Find where the given text appears and provide that cell's center as (x, y) coordinate. 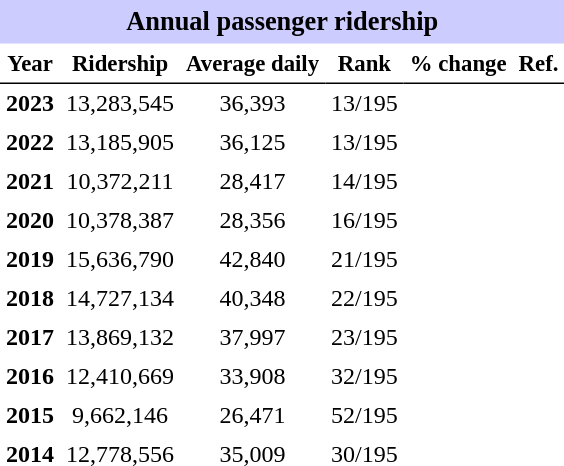
% change (458, 64)
2016 (30, 376)
2015 (30, 416)
2022 (30, 142)
14,727,134 (120, 298)
23/195 (364, 338)
2019 (30, 260)
13,869,132 (120, 338)
32/195 (364, 376)
2017 (30, 338)
2020 (30, 220)
15,636,790 (120, 260)
Ridership (120, 64)
2023 (30, 104)
52/195 (364, 416)
12,410,669 (120, 376)
9,662,146 (120, 416)
16/195 (364, 220)
22/195 (364, 298)
Average daily (252, 64)
40,348 (252, 298)
36,393 (252, 104)
33,908 (252, 376)
36,125 (252, 142)
13,185,905 (120, 142)
Year (30, 64)
21/195 (364, 260)
14/195 (364, 182)
Annual passenger ridership (282, 22)
28,356 (252, 220)
10,378,387 (120, 220)
28,417 (252, 182)
2018 (30, 298)
Rank (364, 64)
26,471 (252, 416)
42,840 (252, 260)
13,283,545 (120, 104)
2021 (30, 182)
10,372,211 (120, 182)
37,997 (252, 338)
